Return (X, Y) of the center of cell containing provided text 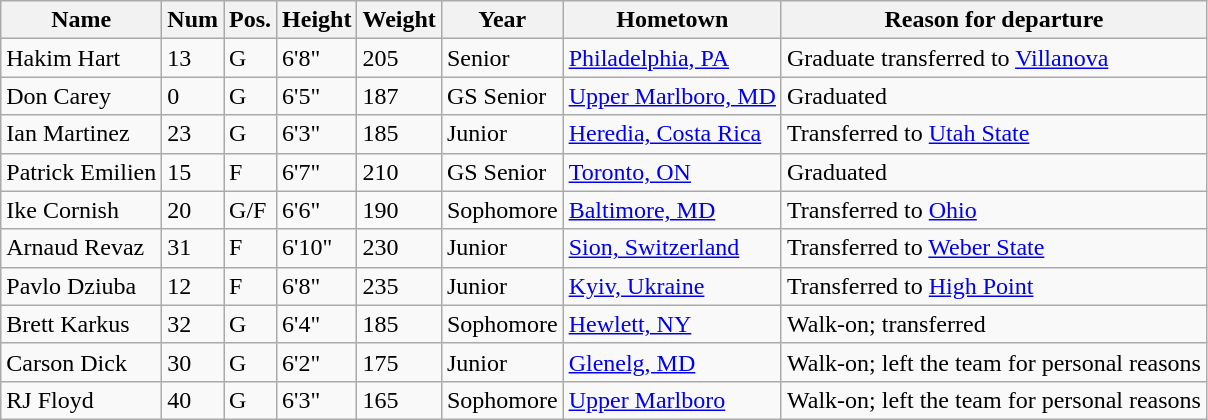
Year (502, 20)
6'4" (317, 324)
Heredia, Costa Rica (672, 134)
Weight (399, 20)
Philadelphia, PA (672, 58)
Name (82, 20)
Upper Marlboro (672, 400)
Hakim Hart (82, 58)
15 (193, 172)
165 (399, 400)
Num (193, 20)
Transferred to High Point (994, 286)
190 (399, 210)
230 (399, 248)
0 (193, 96)
Hometown (672, 20)
6'7" (317, 172)
Hewlett, NY (672, 324)
Reason for departure (994, 20)
13 (193, 58)
Glenelg, MD (672, 362)
Kyiv, Ukraine (672, 286)
12 (193, 286)
Graduate transferred to Villanova (994, 58)
Baltimore, MD (672, 210)
Transferred to Weber State (994, 248)
175 (399, 362)
Carson Dick (82, 362)
Senior (502, 58)
RJ Floyd (82, 400)
Brett Karkus (82, 324)
Transferred to Ohio (994, 210)
210 (399, 172)
31 (193, 248)
Pos. (250, 20)
G/F (250, 210)
Sion, Switzerland (672, 248)
Walk-on; transferred (994, 324)
Patrick Emilien (82, 172)
32 (193, 324)
235 (399, 286)
40 (193, 400)
6'6" (317, 210)
6'5" (317, 96)
Upper Marlboro, MD (672, 96)
Pavlo Dziuba (82, 286)
Height (317, 20)
Don Carey (82, 96)
205 (399, 58)
30 (193, 362)
20 (193, 210)
Transferred to Utah State (994, 134)
Ike Cornish (82, 210)
6'10" (317, 248)
187 (399, 96)
6'2" (317, 362)
Arnaud Revaz (82, 248)
23 (193, 134)
Toronto, ON (672, 172)
Ian Martinez (82, 134)
